For the text-containing cell, return its midpoint in [x, y] coordinate format. 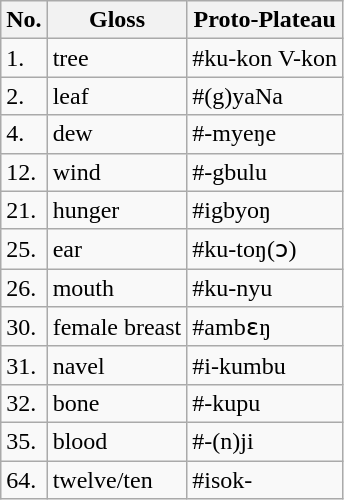
mouth [117, 288]
31. [24, 365]
#-gbulu [265, 172]
hunger [117, 210]
#ku-kon V-kon [265, 58]
wind [117, 172]
25. [24, 249]
#isok- [265, 479]
#-myeŋe [265, 134]
tree [117, 58]
#ambɛŋ [265, 327]
32. [24, 403]
twelve/ten [117, 479]
35. [24, 441]
leaf [117, 96]
#ku-nyu [265, 288]
Gloss [117, 20]
#ku-toŋ(ɔ) [265, 249]
#(g)yaNa [265, 96]
navel [117, 365]
#-(n)ji [265, 441]
No. [24, 20]
#igbyoŋ [265, 210]
21. [24, 210]
2. [24, 96]
4. [24, 134]
#-kupu [265, 403]
30. [24, 327]
female breast [117, 327]
26. [24, 288]
blood [117, 441]
bone [117, 403]
64. [24, 479]
dew [117, 134]
Proto-Plateau [265, 20]
1. [24, 58]
ear [117, 249]
#i-kumbu [265, 365]
12. [24, 172]
